Output the (x, y) coordinate of the center of the cell containing the given text.  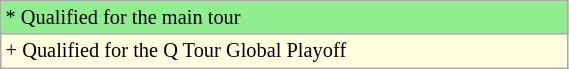
+ Qualified for the Q Tour Global Playoff (284, 51)
* Qualified for the main tour (284, 17)
